From the cell containing the given text, extract its center point as (x, y) coordinate. 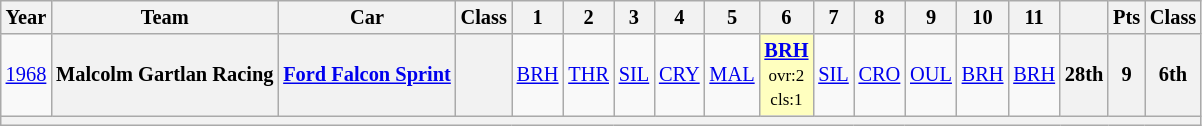
Team (164, 17)
8 (880, 17)
3 (634, 17)
Year (26, 17)
6 (786, 17)
THR (588, 75)
Car (366, 17)
BRHovr:2cls:1 (786, 75)
Pts (1126, 17)
10 (983, 17)
7 (833, 17)
5 (732, 17)
CRY (679, 75)
CRO (880, 75)
Ford Falcon Sprint (366, 75)
6th (1173, 75)
2 (588, 17)
1968 (26, 75)
MAL (732, 75)
28th (1084, 75)
1 (538, 17)
OUL (931, 75)
Malcolm Gartlan Racing (164, 75)
4 (679, 17)
11 (1034, 17)
